Return (X, Y) of the center of cell containing provided text 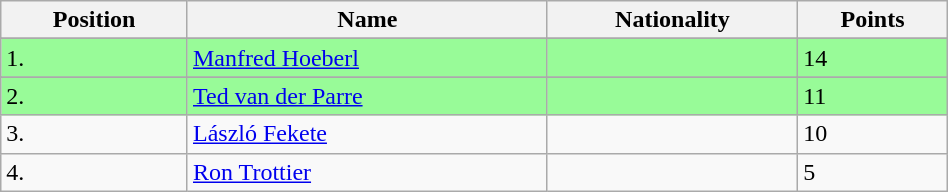
3. (94, 134)
4. (94, 172)
10 (873, 134)
11 (873, 96)
Ted van der Parre (367, 96)
Points (873, 20)
5 (873, 172)
14 (873, 58)
Nationality (672, 20)
2. (94, 96)
Manfred Hoeberl (367, 58)
Name (367, 20)
Ron Trottier (367, 172)
Position (94, 20)
László Fekete (367, 134)
1. (94, 58)
